Detect which cell encompasses the target text, then output its (x, y) center coordinate. 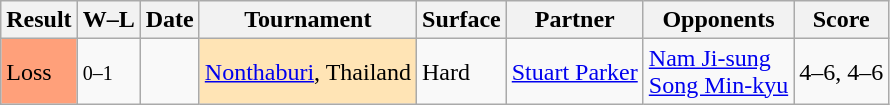
4–6, 4–6 (842, 72)
Date (170, 20)
Loss (39, 72)
Nonthaburi, Thailand (308, 72)
Surface (462, 20)
0–1 (108, 72)
Partner (574, 20)
W–L (108, 20)
Score (842, 20)
Tournament (308, 20)
Result (39, 20)
Stuart Parker (574, 72)
Opponents (718, 20)
Nam Ji-sung Song Min-kyu (718, 72)
Hard (462, 72)
